Output the [X, Y] coordinate of the center of the cell containing the given text.  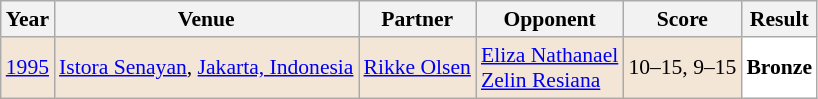
Result [779, 19]
Bronze [779, 68]
Score [682, 19]
10–15, 9–15 [682, 68]
Eliza Nathanael Zelin Resiana [550, 68]
Istora Senayan, Jakarta, Indonesia [206, 68]
Partner [416, 19]
Rikke Olsen [416, 68]
Year [28, 19]
1995 [28, 68]
Opponent [550, 19]
Venue [206, 19]
